Return the (X, Y) coordinate for the center point of the cell that contains the specified text.  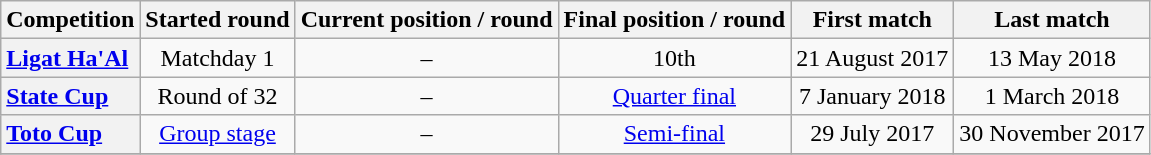
Quarter final (674, 96)
13 May 2018 (1052, 58)
State Cup (70, 96)
Toto Cup (70, 134)
First match (872, 20)
Started round (218, 20)
Competition (70, 20)
Last match (1052, 20)
1 March 2018 (1052, 96)
29 July 2017 (872, 134)
Current position / round (426, 20)
30 November 2017 (1052, 134)
21 August 2017 (872, 58)
7 January 2018 (872, 96)
Matchday 1 (218, 58)
Final position / round (674, 20)
Round of 32 (218, 96)
Semi-final (674, 134)
Group stage (218, 134)
10th (674, 58)
Ligat Ha'Al (70, 58)
